Provide the (X, Y) coordinate of the cell's center where the given text is located.  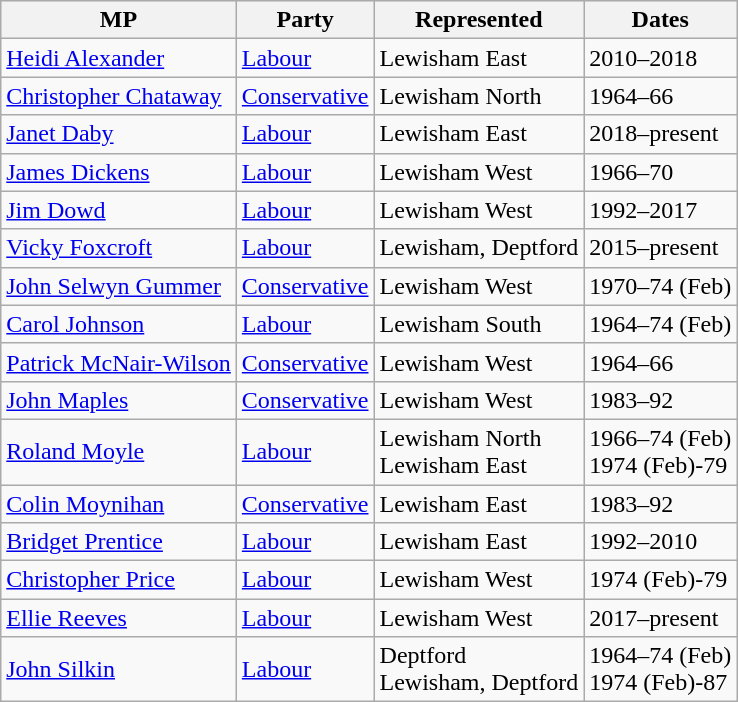
1966–70 (660, 172)
Lewisham North Lewisham East (479, 452)
Vicky Foxcroft (119, 248)
1992–2010 (660, 542)
1966–74 (Feb) 1974 (Feb)-79 (660, 452)
Roland Moyle (119, 452)
MP (119, 20)
1992–2017 (660, 210)
Bridget Prentice (119, 542)
Christopher Price (119, 580)
Heidi Alexander (119, 58)
Colin Moynihan (119, 503)
2017–present (660, 618)
Carol Johnson (119, 324)
Lewisham, Deptford (479, 248)
1974 (Feb)-79 (660, 580)
Deptford Lewisham, Deptford (479, 670)
Lewisham North (479, 96)
1964–74 (Feb) 1974 (Feb)-87 (660, 670)
John Silkin (119, 670)
2015–present (660, 248)
Represented (479, 20)
Lewisham South (479, 324)
1964–74 (Feb) (660, 324)
Dates (660, 20)
John Maples (119, 400)
Christopher Chataway (119, 96)
2010–2018 (660, 58)
Jim Dowd (119, 210)
2018–present (660, 134)
1970–74 (Feb) (660, 286)
John Selwyn Gummer (119, 286)
Party (305, 20)
Ellie Reeves (119, 618)
Patrick McNair-Wilson (119, 362)
James Dickens (119, 172)
Janet Daby (119, 134)
